Identify which cell holds the provided text, then report its (x, y) central coordinate. 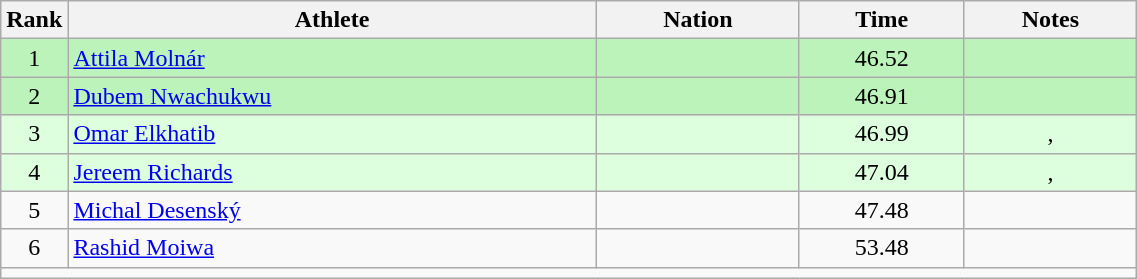
46.91 (881, 96)
Athlete (332, 20)
Omar Elkhatib (332, 134)
5 (34, 210)
53.48 (881, 248)
Rashid Moiwa (332, 248)
Dubem Nwachukwu (332, 96)
2 (34, 96)
1 (34, 58)
Time (881, 20)
Nation (698, 20)
6 (34, 248)
Jereem Richards (332, 172)
46.52 (881, 58)
47.04 (881, 172)
3 (34, 134)
4 (34, 172)
Rank (34, 20)
47.48 (881, 210)
46.99 (881, 134)
Attila Molnár (332, 58)
Notes (1050, 20)
Michal Desenský (332, 210)
